Search for the cell housing the specified text and yield its [x, y] center coordinate. 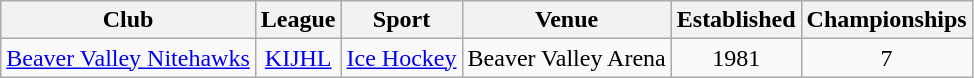
7 [886, 58]
Beaver Valley Arena [566, 58]
League [298, 20]
Championships [886, 20]
Established [736, 20]
Club [128, 20]
Sport [402, 20]
KIJHL [298, 58]
Beaver Valley Nitehawks [128, 58]
Venue [566, 20]
1981 [736, 58]
Ice Hockey [402, 58]
